Extract the [x, y] coordinate from the center of the cell holding the provided text.  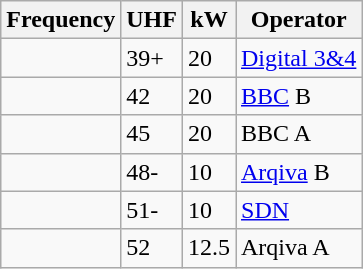
BBC A [299, 134]
51- [152, 210]
52 [152, 248]
BBC B [299, 96]
Operator [299, 20]
Arqiva B [299, 172]
42 [152, 96]
Frequency [61, 20]
UHF [152, 20]
12.5 [208, 248]
39+ [152, 58]
45 [152, 134]
kW [208, 20]
48- [152, 172]
Digital 3&4 [299, 58]
SDN [299, 210]
Arqiva A [299, 248]
